Provide the [X, Y] coordinate of the cell's center where the given text is located.  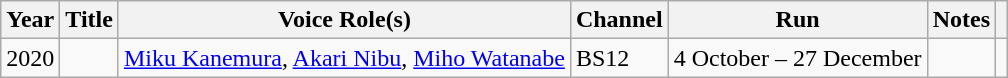
Voice Role(s) [344, 20]
Title [90, 20]
Miku Kanemura, Akari Nibu, Miho Watanabe [344, 58]
Year [30, 20]
4 October – 27 December [798, 58]
Notes [961, 20]
Run [798, 20]
2020 [30, 58]
Channel [619, 20]
BS12 [619, 58]
